Identify which cell holds the provided text, then report its [X, Y] central coordinate. 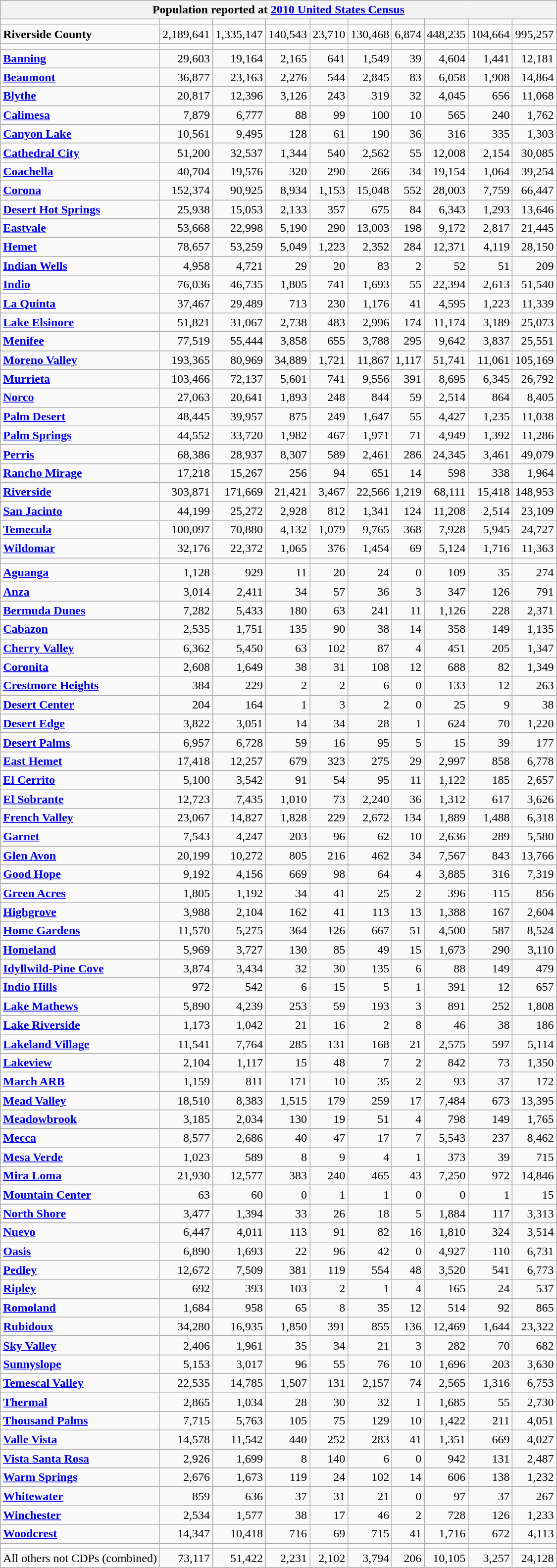
99 [329, 115]
36,877 [186, 77]
Lake Mathews [80, 1006]
8,577 [186, 1138]
283 [370, 1440]
1,810 [447, 1232]
10,272 [240, 856]
Ripley [80, 1289]
16,935 [240, 1326]
2,562 [370, 152]
180 [288, 610]
338 [490, 473]
14,827 [240, 818]
51,741 [447, 360]
Norco [80, 398]
465 [370, 1176]
14,347 [186, 1534]
1,394 [240, 1214]
1,982 [288, 435]
230 [329, 303]
3,110 [535, 950]
1,312 [447, 799]
Home Gardens [80, 931]
540 [329, 152]
479 [535, 968]
Desert Edge [80, 723]
3,434 [240, 968]
Thermal [80, 1402]
2,817 [490, 228]
3,542 [240, 780]
4,119 [490, 247]
2,461 [370, 454]
7,928 [447, 530]
1,065 [288, 549]
92 [490, 1308]
25,272 [240, 510]
18,510 [186, 1101]
Indio Hills [80, 987]
7,764 [240, 1044]
193 [370, 1006]
2,189,641 [186, 34]
3,520 [447, 1270]
Green Acres [80, 893]
1,219 [408, 492]
2,928 [288, 510]
5,433 [240, 610]
32,176 [186, 549]
319 [370, 96]
124 [408, 510]
483 [329, 322]
193,365 [186, 360]
51,200 [186, 152]
1,126 [447, 610]
Cabazon [80, 629]
5,049 [288, 247]
11,068 [535, 96]
859 [186, 1496]
4,027 [535, 1440]
7,250 [447, 1176]
133 [447, 686]
Indian Wells [80, 266]
2,157 [370, 1383]
Lakeview [80, 1062]
168 [370, 1044]
Desert Palms [80, 742]
9,556 [370, 379]
2,997 [447, 761]
655 [329, 341]
31,067 [240, 322]
13,395 [535, 1101]
103,466 [186, 379]
20,641 [240, 398]
90,925 [240, 190]
117 [490, 1214]
11,174 [447, 322]
13,766 [535, 856]
44,199 [186, 510]
11,339 [535, 303]
713 [288, 303]
8,695 [447, 379]
5,100 [186, 780]
12,577 [240, 1176]
11,570 [186, 931]
64 [370, 874]
2,672 [370, 818]
5,450 [240, 648]
1,042 [240, 1025]
Mira Loma [80, 1176]
6,343 [447, 209]
303,871 [186, 492]
636 [240, 1496]
87 [370, 648]
Wildomar [80, 549]
2,371 [535, 610]
6,731 [535, 1251]
93 [447, 1081]
105,169 [535, 360]
206 [408, 1558]
12,396 [240, 96]
52 [447, 266]
1,349 [535, 667]
865 [535, 1308]
357 [329, 209]
7,879 [186, 115]
72,137 [240, 379]
856 [535, 893]
282 [447, 1345]
4,051 [535, 1421]
6,890 [186, 1251]
3,313 [535, 1214]
1,392 [490, 435]
5,153 [186, 1364]
7,759 [490, 190]
811 [240, 1081]
204 [186, 705]
606 [447, 1477]
875 [288, 416]
1,023 [186, 1157]
2,575 [447, 1044]
12,672 [186, 1270]
1,153 [329, 190]
2,411 [240, 592]
657 [535, 987]
76 [370, 1364]
12,469 [447, 1326]
80,969 [240, 360]
21,445 [535, 228]
171,669 [240, 492]
Corona [80, 190]
1,034 [240, 1402]
2,676 [186, 1477]
248 [329, 398]
Temecula [80, 530]
134 [408, 818]
3,988 [186, 912]
17,218 [186, 473]
8,934 [288, 190]
10,105 [447, 1558]
812 [329, 510]
253 [288, 1006]
692 [186, 1289]
1,649 [240, 667]
891 [447, 1006]
Mecca [80, 1138]
Woodcrest [80, 1534]
164 [240, 705]
167 [490, 912]
1,350 [535, 1062]
19 [329, 1119]
1,961 [240, 1345]
40,704 [186, 171]
Bermuda Dunes [80, 610]
Palm Springs [80, 435]
4,239 [240, 1006]
672 [490, 1534]
263 [535, 686]
2,487 [535, 1459]
7,282 [186, 610]
Palm Desert [80, 416]
Vista Santa Rosa [80, 1459]
171 [288, 1081]
1,010 [288, 799]
El Cerrito [80, 780]
1,135 [535, 629]
23,067 [186, 818]
1,515 [288, 1101]
617 [490, 799]
2,102 [329, 1558]
Whitewater [80, 1496]
5,580 [535, 837]
942 [447, 1459]
48,445 [186, 416]
19,164 [240, 58]
5,969 [186, 950]
Lakeland Village [80, 1044]
651 [370, 473]
172 [535, 1081]
1,507 [288, 1383]
995,257 [535, 34]
396 [447, 893]
Riverside County [80, 34]
109 [447, 573]
320 [288, 171]
267 [535, 1496]
9,192 [186, 874]
128 [288, 134]
Moreno Valley [80, 360]
11,542 [240, 1440]
162 [288, 912]
1,441 [490, 58]
55,444 [240, 341]
347 [447, 592]
462 [370, 856]
San Jacinto [80, 510]
1,908 [490, 77]
17,418 [186, 761]
24,128 [535, 1558]
3,257 [490, 1558]
1,344 [288, 152]
26 [329, 1214]
108 [370, 667]
335 [490, 134]
98 [329, 874]
Calimesa [80, 115]
2,608 [186, 667]
598 [447, 473]
1,684 [186, 1308]
3,189 [490, 322]
65 [288, 1308]
18 [370, 1214]
51,821 [186, 322]
57 [329, 592]
130,468 [370, 34]
4,500 [447, 931]
23,109 [535, 510]
Coachella [80, 171]
2,231 [288, 1558]
39,254 [535, 171]
3,477 [186, 1214]
6,874 [408, 34]
Menifee [80, 341]
129 [370, 1421]
Rubidoux [80, 1326]
5,275 [240, 931]
1,235 [490, 416]
15,048 [370, 190]
791 [535, 592]
1,828 [288, 818]
179 [329, 1101]
537 [535, 1289]
8,383 [240, 1101]
541 [490, 1270]
13,646 [535, 209]
Perris [80, 454]
136 [408, 1326]
Aguanga [80, 573]
7,484 [447, 1101]
11,038 [535, 416]
174 [408, 322]
1,079 [329, 530]
256 [288, 473]
11,541 [186, 1044]
2,133 [288, 209]
French Valley [80, 818]
2,636 [447, 837]
47 [329, 1138]
4,045 [447, 96]
22,566 [370, 492]
46,735 [240, 285]
1,173 [186, 1025]
440 [288, 1440]
11,208 [447, 510]
1,765 [535, 1119]
1,699 [240, 1459]
177 [535, 742]
Desert Hot Springs [80, 209]
110 [490, 1251]
358 [447, 629]
6,957 [186, 742]
53,668 [186, 228]
12,723 [186, 799]
565 [447, 115]
9,172 [447, 228]
8,524 [535, 931]
364 [288, 931]
Banning [80, 58]
37,467 [186, 303]
40 [288, 1138]
14,578 [186, 1440]
Temescal Valley [80, 1383]
68,386 [186, 454]
185 [490, 780]
11,363 [535, 549]
4,427 [447, 416]
27,063 [186, 398]
Coronita [80, 667]
49 [370, 950]
East Hemet [80, 761]
14,785 [240, 1383]
4,927 [447, 1251]
Garnet [80, 837]
1,341 [370, 510]
209 [535, 266]
11,286 [535, 435]
Canyon Lake [80, 134]
54 [329, 780]
77,519 [186, 341]
15,053 [240, 209]
14,846 [535, 1176]
6,777 [240, 115]
1,971 [370, 435]
7,319 [535, 874]
4,247 [240, 837]
71 [408, 435]
49,079 [535, 454]
7,435 [240, 799]
3,051 [240, 723]
7,567 [447, 856]
73,117 [186, 1558]
25,551 [535, 341]
62 [370, 837]
295 [408, 341]
19,154 [447, 171]
24,345 [447, 454]
Lake Riverside [80, 1025]
467 [329, 435]
1,176 [370, 303]
587 [490, 931]
7,715 [186, 1421]
34,889 [288, 360]
Cathedral City [80, 152]
3,788 [370, 341]
673 [490, 1101]
8,462 [535, 1138]
2,686 [240, 1138]
275 [370, 761]
1,647 [370, 416]
75 [329, 1421]
74 [408, 1383]
1,454 [370, 549]
15,418 [490, 492]
2,604 [535, 912]
597 [490, 1044]
3,514 [535, 1232]
All others not CDPs (combined) [80, 1558]
798 [447, 1119]
1,220 [535, 723]
4,721 [240, 266]
Thousand Palms [80, 1421]
3,727 [240, 950]
2,165 [288, 58]
North Shore [80, 1214]
Winchester [80, 1515]
1,232 [535, 1477]
13 [408, 912]
1,316 [490, 1383]
Desert Center [80, 705]
22,394 [447, 285]
39,957 [240, 416]
6,318 [535, 818]
1,808 [535, 1006]
28,003 [447, 190]
Cherry Valley [80, 648]
March ARB [80, 1081]
2,534 [186, 1515]
34,280 [186, 1326]
Anza [80, 592]
12,257 [240, 761]
9,765 [370, 530]
6,728 [240, 742]
148,953 [535, 492]
9,642 [447, 341]
4,604 [447, 58]
554 [370, 1270]
675 [370, 209]
1,351 [447, 1440]
864 [490, 398]
105 [288, 1421]
4,113 [535, 1534]
21,421 [288, 492]
33,720 [240, 435]
552 [408, 190]
85 [329, 950]
2,240 [370, 799]
42 [370, 1251]
373 [447, 1157]
25,073 [535, 322]
100,097 [186, 530]
28,150 [535, 247]
6,778 [535, 761]
1,293 [490, 209]
8,405 [535, 398]
1,347 [535, 648]
Beaumont [80, 77]
1,233 [535, 1515]
2,865 [186, 1402]
1,685 [447, 1402]
24,727 [535, 530]
El Sobrante [80, 799]
384 [186, 686]
451 [447, 648]
12,181 [535, 58]
186 [535, 1025]
2,657 [535, 780]
Nuevo [80, 1232]
8,307 [288, 454]
14,864 [535, 77]
25,938 [186, 209]
2,406 [186, 1345]
13,003 [370, 228]
6,773 [535, 1270]
78,657 [186, 247]
237 [490, 1138]
1,303 [535, 134]
29,489 [240, 303]
641 [329, 58]
3,185 [186, 1119]
1,964 [535, 473]
198 [408, 228]
19,576 [240, 171]
94 [329, 473]
3,885 [447, 874]
3,874 [186, 968]
68,111 [447, 492]
3,126 [288, 96]
29,603 [186, 58]
1,064 [490, 171]
266 [370, 171]
Valle Vista [80, 1440]
1,122 [447, 780]
20,199 [186, 856]
Indio [80, 285]
448,235 [447, 34]
667 [370, 931]
Good Hope [80, 874]
205 [490, 648]
90 [329, 629]
858 [490, 761]
165 [447, 1289]
1,893 [288, 398]
5,945 [490, 530]
682 [535, 1345]
115 [490, 893]
4,132 [288, 530]
1,644 [490, 1326]
656 [490, 96]
10,561 [186, 134]
211 [490, 1421]
10,418 [240, 1534]
285 [288, 1044]
2,535 [186, 629]
2,352 [370, 247]
9,495 [240, 134]
Riverside [80, 492]
4,156 [240, 874]
241 [370, 610]
688 [447, 667]
1,422 [447, 1421]
249 [329, 416]
2,565 [447, 1383]
2,154 [490, 152]
Glen Avon [80, 856]
3,858 [288, 341]
844 [370, 398]
289 [490, 837]
140,543 [288, 34]
12,371 [447, 247]
324 [490, 1232]
43 [408, 1176]
4,595 [447, 303]
259 [370, 1101]
5,114 [535, 1044]
2,034 [240, 1119]
6,058 [447, 77]
Rancho Mirage [80, 473]
Meadowbrook [80, 1119]
542 [240, 987]
376 [329, 549]
1,889 [447, 818]
958 [240, 1308]
70,880 [240, 530]
Hemet [80, 247]
84 [408, 209]
Mesa Verde [80, 1157]
15,267 [240, 473]
66,447 [535, 190]
679 [288, 761]
2,996 [370, 322]
5,763 [240, 1421]
Eastvale [80, 228]
60 [240, 1195]
76,036 [186, 285]
1,335,147 [240, 34]
51,422 [240, 1558]
1,159 [186, 1081]
2,613 [490, 285]
1,488 [490, 818]
929 [240, 573]
1,388 [447, 912]
53,259 [240, 247]
61 [329, 134]
1,696 [447, 1364]
44,552 [186, 435]
Pedley [80, 1270]
23,710 [329, 34]
1,192 [240, 893]
842 [447, 1062]
284 [408, 247]
138 [490, 1477]
228 [490, 610]
728 [447, 1515]
2,845 [370, 77]
La Quinta [80, 303]
514 [447, 1308]
855 [370, 1326]
393 [240, 1289]
3,822 [186, 723]
5,124 [447, 549]
5,190 [288, 228]
3,794 [370, 1558]
286 [408, 454]
843 [490, 856]
4,949 [447, 435]
51,540 [535, 285]
5,890 [186, 1006]
1,721 [329, 360]
3,630 [535, 1364]
2,738 [288, 322]
1,884 [447, 1214]
33 [288, 1214]
243 [329, 96]
Warm Springs [80, 1477]
1,751 [240, 629]
5,543 [447, 1138]
Homeland [80, 950]
104,664 [490, 34]
1,549 [370, 58]
Mead Valley [80, 1101]
3,461 [490, 454]
22,535 [186, 1383]
2,276 [288, 77]
3,626 [535, 799]
26,792 [535, 379]
Sky Valley [80, 1345]
Oasis [80, 1251]
368 [408, 530]
6,345 [490, 379]
1,577 [240, 1515]
716 [288, 1534]
274 [535, 573]
3,014 [186, 592]
Romoland [80, 1308]
97 [447, 1496]
30,085 [535, 152]
4,011 [240, 1232]
12,008 [447, 152]
23,322 [535, 1326]
23,163 [240, 77]
11,867 [370, 360]
Sunnyslope [80, 1364]
22 [288, 1251]
3,017 [240, 1364]
7,543 [186, 837]
2,926 [186, 1459]
5,601 [288, 379]
805 [288, 856]
Highgrove [80, 912]
7,509 [240, 1270]
Population reported at 2010 United States Census [278, 10]
4,958 [186, 266]
22,998 [240, 228]
Idyllwild-Pine Cove [80, 968]
6,362 [186, 648]
22,372 [240, 549]
20,817 [186, 96]
381 [288, 1270]
21,930 [186, 1176]
624 [447, 723]
103 [288, 1289]
152,374 [186, 190]
190 [370, 134]
Mountain Center [80, 1195]
3,467 [329, 492]
Blythe [80, 96]
Murrieta [80, 379]
2,730 [535, 1402]
32,537 [240, 152]
140 [329, 1459]
3,837 [490, 341]
544 [329, 77]
6,447 [186, 1232]
6,753 [535, 1383]
383 [288, 1176]
1,850 [288, 1326]
28,937 [240, 454]
1,762 [535, 115]
Crestmore Heights [80, 686]
323 [329, 761]
216 [329, 856]
1,128 [186, 573]
100 [370, 115]
11,061 [490, 360]
Lake Elsinore [80, 322]
